Scan for the cell matching the given text and deliver its (x, y) coordinate at center. 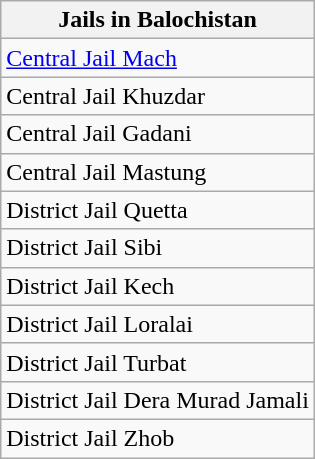
Jails in Balochistan (158, 20)
Central Jail Mach (158, 58)
Central Jail Mastung (158, 172)
District Jail Turbat (158, 362)
District Jail Zhob (158, 438)
Central Jail Gadani (158, 134)
District Jail Loralai (158, 324)
Central Jail Khuzdar (158, 96)
District Jail Kech (158, 286)
District Jail Dera Murad Jamali (158, 400)
District Jail Sibi (158, 248)
District Jail Quetta (158, 210)
